Scan for the cell matching the given text and deliver its (x, y) coordinate at center. 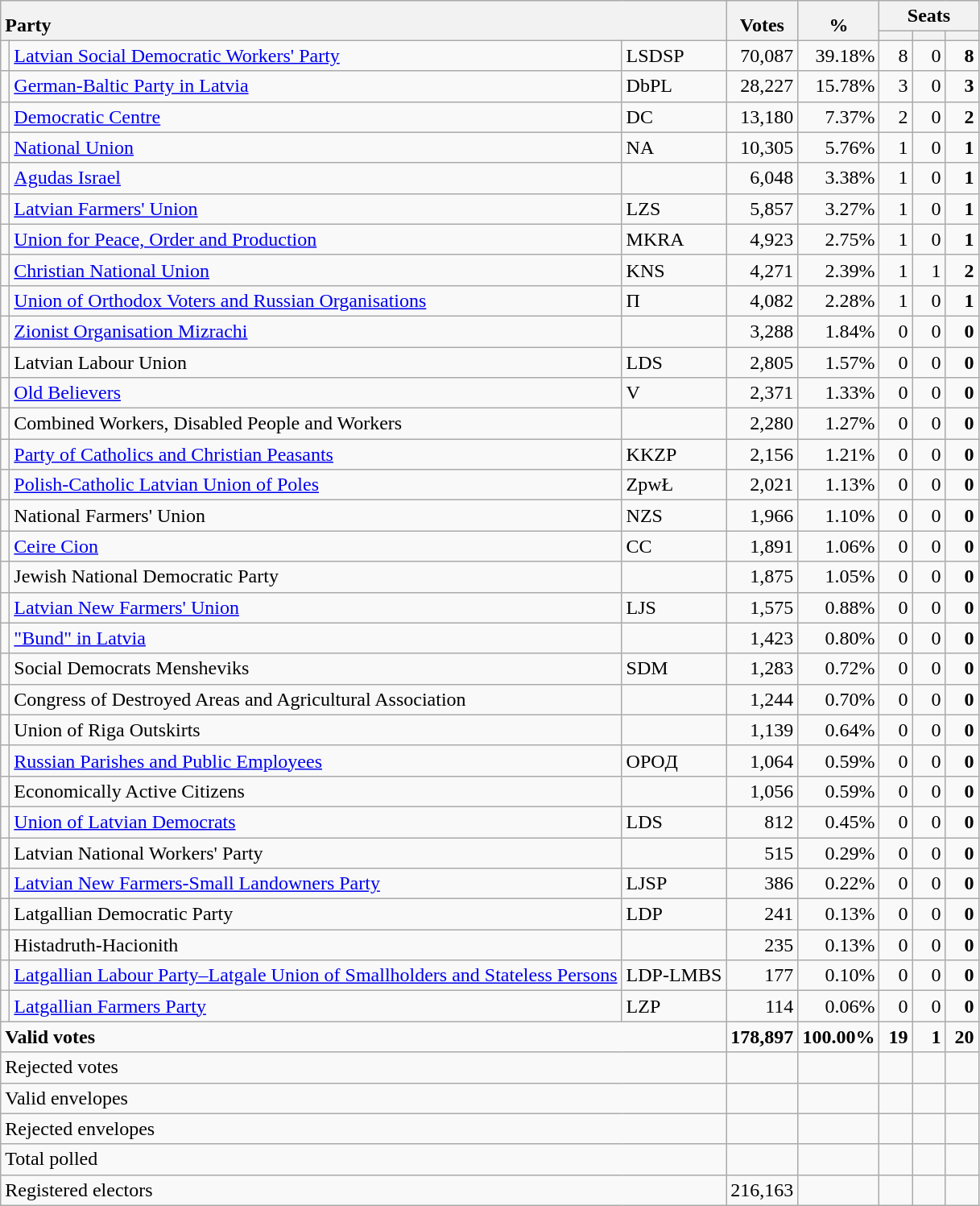
Agudas Israel (316, 178)
1,064 (762, 760)
Social Democrats Mensheviks (316, 669)
0.45% (839, 822)
Union of Orthodox Voters and Russian Organisations (316, 300)
Latvian Social Democratic Workers' Party (316, 56)
Latgallian Labour Party–Latgale Union of Smallholders and Stateless Persons (316, 976)
SDM (674, 669)
19 (895, 1037)
2,280 (762, 424)
39.18% (839, 56)
0.88% (839, 607)
1.33% (839, 393)
V (674, 393)
386 (762, 884)
7.37% (839, 117)
1,423 (762, 638)
Economically Active Citizens (316, 791)
Union for Peace, Order and Production (316, 239)
Votes (762, 21)
Histadruth-Hacionith (316, 945)
3.38% (839, 178)
LJS (674, 607)
Latvian Farmers' Union (316, 209)
German-Baltic Party in Latvia (316, 86)
2,371 (762, 393)
6,048 (762, 178)
1,244 (762, 699)
Party (364, 21)
0.72% (839, 669)
Zionist Organisation Mizrachi (316, 331)
Congress of Destroyed Areas and Agricultural Association (316, 699)
4,082 (762, 300)
Valid envelopes (364, 1098)
0.64% (839, 730)
Old Believers (316, 393)
LDP (674, 914)
2,805 (762, 362)
Registered electors (364, 1190)
5.76% (839, 147)
Polish-Catholic Latvian Union of Poles (316, 485)
National Union (316, 147)
1.06% (839, 546)
Russian Parishes and Public Employees (316, 760)
13,180 (762, 117)
Christian National Union (316, 270)
Latvian New Farmers' Union (316, 607)
ZpwŁ (674, 485)
Democratic Centre (316, 117)
Total polled (364, 1159)
DC (674, 117)
10,305 (762, 147)
1.13% (839, 485)
Union of Riga Outskirts (316, 730)
28,227 (762, 86)
Seats (929, 16)
Latgallian Farmers Party (316, 1006)
15.78% (839, 86)
1.10% (839, 516)
National Farmers' Union (316, 516)
% (839, 21)
LDP-LMBS (674, 976)
Party of Catholics and Christian Peasants (316, 454)
Combined Workers, Disabled People and Workers (316, 424)
CC (674, 546)
Rejected votes (364, 1067)
1,283 (762, 669)
KNS (674, 270)
2,156 (762, 454)
5,857 (762, 209)
241 (762, 914)
Latvian New Farmers-Small Landowners Party (316, 884)
NA (674, 147)
П (674, 300)
0.10% (839, 976)
1,875 (762, 577)
LSDSP (674, 56)
70,087 (762, 56)
Latvian National Workers' Party (316, 853)
NZS (674, 516)
Latgallian Democratic Party (316, 914)
1.21% (839, 454)
0.22% (839, 884)
KKZP (674, 454)
20 (961, 1037)
3,288 (762, 331)
LZP (674, 1006)
1,966 (762, 516)
OPOД (674, 760)
Ceire Cion (316, 546)
LJSP (674, 884)
0.80% (839, 638)
Latvian Labour Union (316, 362)
"Bund" in Latvia (316, 638)
1,891 (762, 546)
2.39% (839, 270)
2,021 (762, 485)
2.28% (839, 300)
3.27% (839, 209)
178,897 (762, 1037)
0.70% (839, 699)
1.57% (839, 362)
1,139 (762, 730)
1.27% (839, 424)
LZS (674, 209)
0.06% (839, 1006)
4,923 (762, 239)
Rejected envelopes (364, 1129)
2.75% (839, 239)
1,056 (762, 791)
812 (762, 822)
DbPL (674, 86)
235 (762, 945)
4,271 (762, 270)
515 (762, 853)
1.84% (839, 331)
177 (762, 976)
100.00% (839, 1037)
1,575 (762, 607)
216,163 (762, 1190)
Valid votes (364, 1037)
Jewish National Democratic Party (316, 577)
0.29% (839, 853)
114 (762, 1006)
Union of Latvian Democrats (316, 822)
1.05% (839, 577)
MKRA (674, 239)
